Extract the [X, Y] coordinate from the center of the cell holding the provided text.  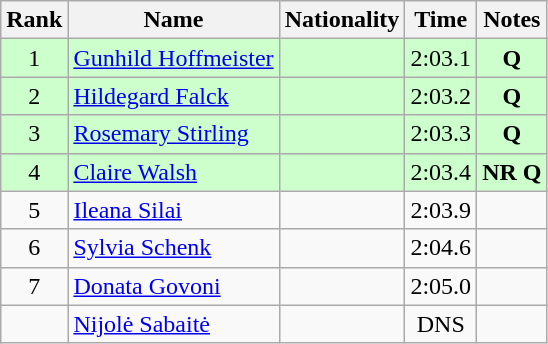
2:03.9 [441, 210]
Time [441, 20]
2:03.3 [441, 134]
Nationality [342, 20]
1 [34, 58]
2:04.6 [441, 248]
6 [34, 248]
5 [34, 210]
2 [34, 96]
7 [34, 286]
Rosemary Stirling [174, 134]
Hildegard Falck [174, 96]
Notes [512, 20]
Claire Walsh [174, 172]
3 [34, 134]
Ileana Silai [174, 210]
2:05.0 [441, 286]
Gunhild Hoffmeister [174, 58]
Sylvia Schenk [174, 248]
DNS [441, 324]
2:03.1 [441, 58]
NR Q [512, 172]
Nijolė Sabaitė [174, 324]
Rank [34, 20]
4 [34, 172]
2:03.2 [441, 96]
Name [174, 20]
Donata Govoni [174, 286]
2:03.4 [441, 172]
